Capture the cell that displays the provided text and extract its [X, Y] central coordinate. 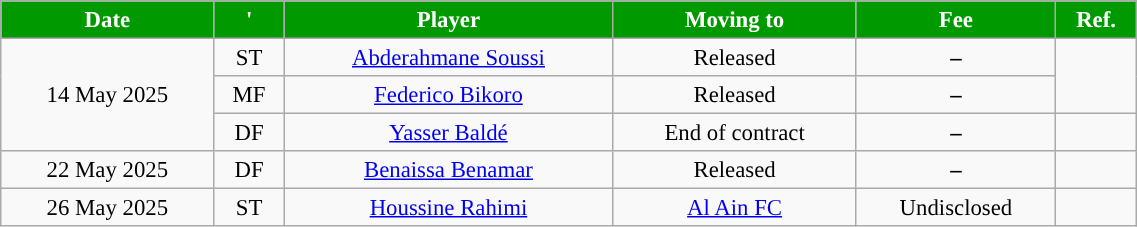
Date [108, 20]
Houssine Rahimi [448, 208]
Abderahmane Soussi [448, 58]
Undisclosed [956, 208]
Fee [956, 20]
Federico Bikoro [448, 95]
Ref. [1096, 20]
End of contract [735, 133]
Al Ain FC [735, 208]
26 May 2025 [108, 208]
Yasser Baldé [448, 133]
MF [249, 95]
Moving to [735, 20]
14 May 2025 [108, 96]
22 May 2025 [108, 170]
' [249, 20]
Player [448, 20]
Benaissa Benamar [448, 170]
